Capture the cell that displays the provided text and extract its [x, y] central coordinate. 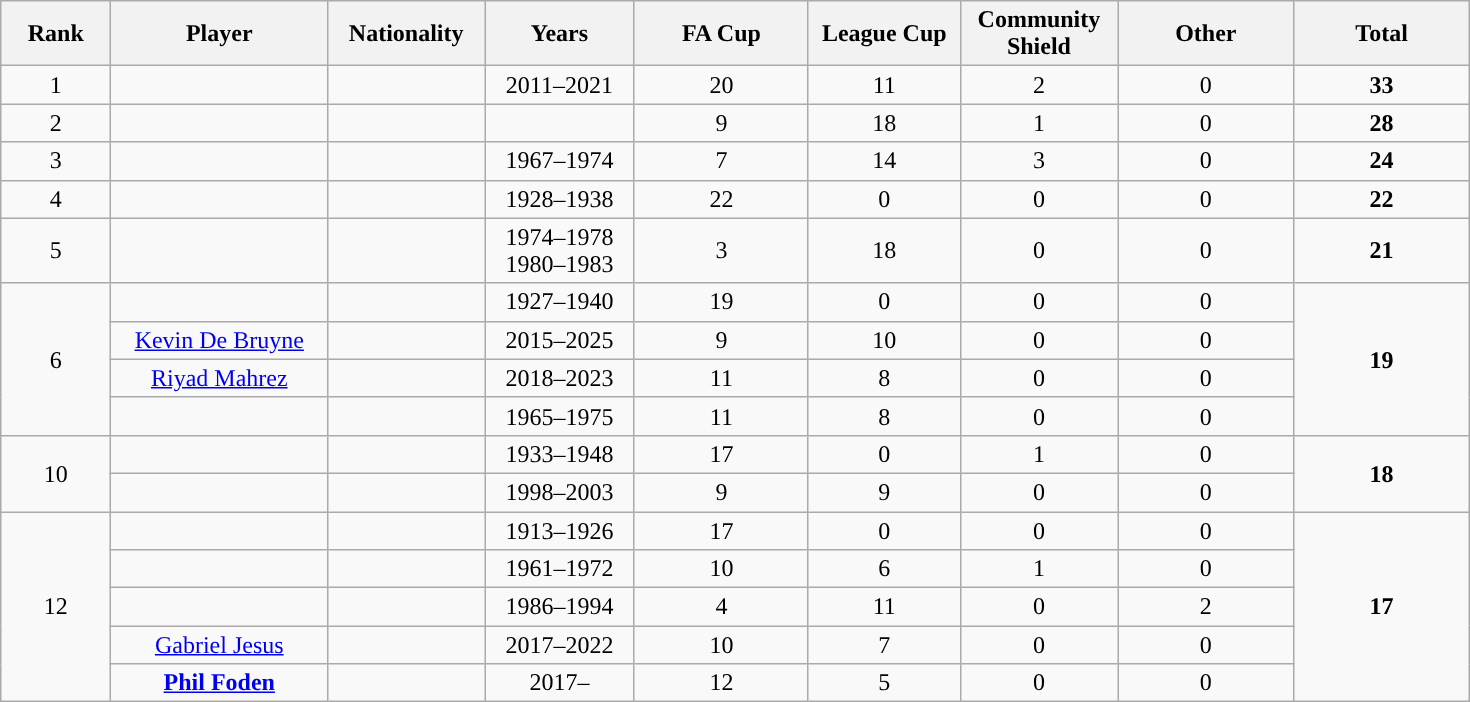
Player [220, 34]
Community Shield [1039, 34]
14 [884, 161]
Phil Foden [220, 683]
1986–1994 [559, 607]
1928–1938 [559, 199]
Kevin De Bruyne [220, 340]
1927–1940 [559, 302]
21 [1382, 250]
1933–1948 [559, 454]
FA Cup [721, 34]
Rank [56, 34]
1998–2003 [559, 492]
1961–1972 [559, 569]
2011–2021 [559, 85]
33 [1382, 85]
Gabriel Jesus [220, 645]
League Cup [884, 34]
2018–2023 [559, 378]
Total [1382, 34]
Years [559, 34]
28 [1382, 123]
20 [721, 85]
24 [1382, 161]
1967–1974 [559, 161]
2017– [559, 683]
Nationality [406, 34]
Other [1206, 34]
1974–19781980–1983 [559, 250]
2017–2022 [559, 645]
Riyad Mahrez [220, 378]
1965–1975 [559, 416]
1913–1926 [559, 531]
2015–2025 [559, 340]
